Extract the [x, y] coordinate from the center of the cell holding the provided text.  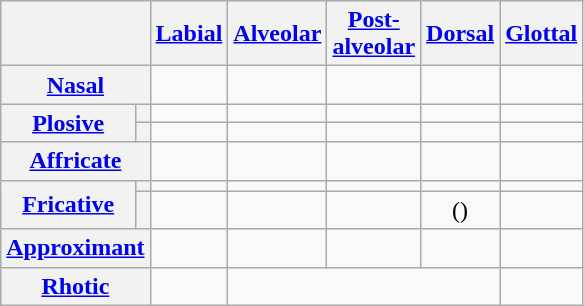
() [460, 210]
Labial [189, 34]
Glottal [542, 34]
Dorsal [460, 34]
Plosive [68, 123]
Fricative [68, 204]
Nasal [76, 85]
Alveolar [278, 34]
Rhotic [76, 286]
Affricate [76, 161]
Approximant [76, 248]
Post-alveolar [374, 34]
